Return (X, Y) of the center of cell containing provided text 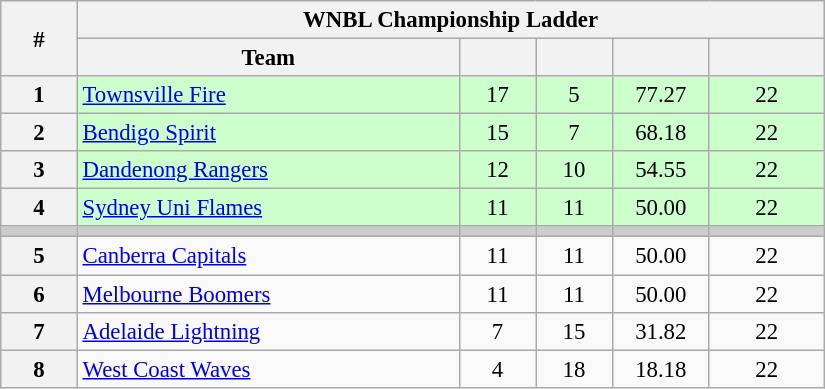
Bendigo Spirit (268, 133)
18 (574, 369)
# (39, 38)
68.18 (660, 133)
Dandenong Rangers (268, 170)
10 (574, 170)
18.18 (660, 369)
54.55 (660, 170)
1 (39, 95)
Canberra Capitals (268, 256)
12 (497, 170)
3 (39, 170)
West Coast Waves (268, 369)
6 (39, 294)
8 (39, 369)
WNBL Championship Ladder (450, 20)
77.27 (660, 95)
2 (39, 133)
Townsville Fire (268, 95)
31.82 (660, 331)
Melbourne Boomers (268, 294)
17 (497, 95)
Sydney Uni Flames (268, 208)
Team (268, 58)
Adelaide Lightning (268, 331)
